Search for the cell housing the specified text and yield its [x, y] center coordinate. 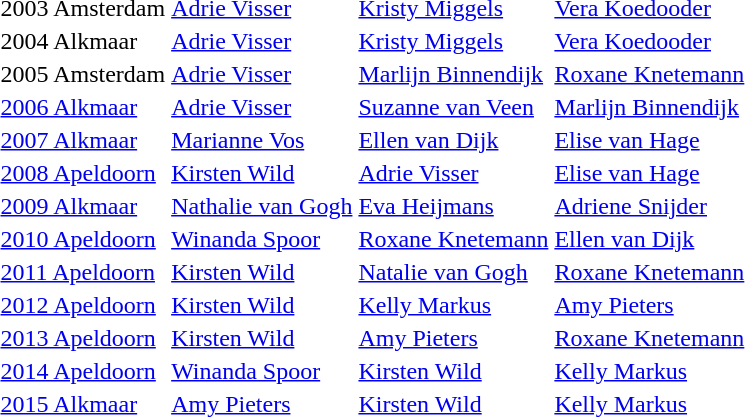
Suzanne van Veen [454, 107]
Ellen van Dijk [454, 140]
Eva Heijmans [454, 206]
Marianne Vos [262, 140]
Roxane Knetemann [454, 239]
Marlijn Binnendijk [454, 74]
Kristy Miggels [454, 41]
Natalie van Gogh [454, 272]
Nathalie van Gogh [262, 206]
Amy Pieters [454, 338]
Kelly Markus [454, 305]
